Identify which cell holds the provided text, then report its [X, Y] central coordinate. 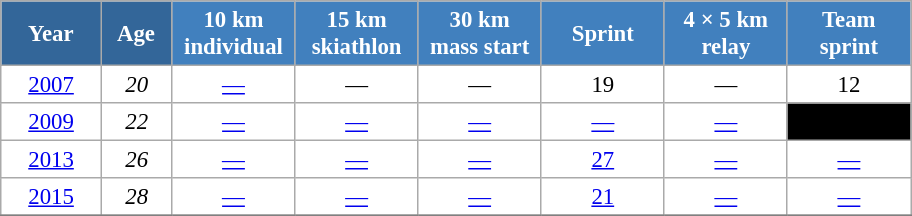
Sprint [602, 34]
2007 [52, 85]
10 km individual [234, 34]
Year [52, 34]
19 [602, 85]
Team sprint [848, 34]
2009 [52, 122]
15 km skiathlon [356, 34]
2015 [52, 197]
2013 [52, 160]
21 [602, 197]
26 [136, 160]
4 × 5 km relay [726, 34]
22 [136, 122]
12 [848, 85]
28 [136, 197]
30 km mass start [480, 34]
27 [602, 160]
Age [136, 34]
20 [136, 85]
